Pinpoint the cell where the given text exists, returning its (x, y) midpoint coordinate. 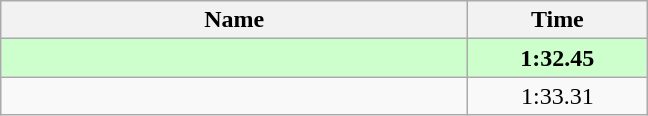
Time (558, 20)
1:33.31 (558, 96)
1:32.45 (558, 58)
Name (234, 20)
